For the text-containing cell, return its midpoint in [x, y] coordinate format. 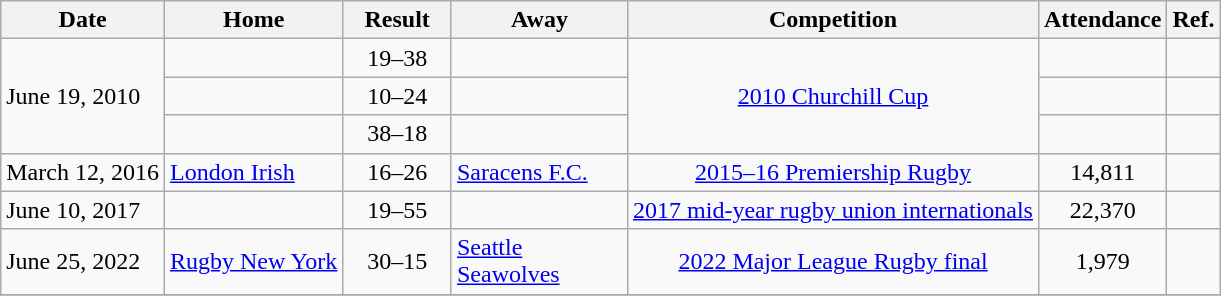
March 12, 2016 [83, 172]
Home [253, 20]
Seattle Seawolves [539, 262]
June 19, 2010 [83, 96]
16–26 [398, 172]
1,979 [1102, 262]
2010 Churchill Cup [834, 96]
30–15 [398, 262]
Away [539, 20]
22,370 [1102, 210]
Saracens F.C. [539, 172]
2015–16 Premiership Rugby [834, 172]
June 25, 2022 [83, 262]
Date [83, 20]
Competition [834, 20]
Result [398, 20]
19–55 [398, 210]
Ref. [1194, 20]
19–38 [398, 58]
London Irish [253, 172]
2022 Major League Rugby final [834, 262]
10–24 [398, 96]
38–18 [398, 134]
Rugby New York [253, 262]
2017 mid-year rugby union internationals [834, 210]
June 10, 2017 [83, 210]
14,811 [1102, 172]
Attendance [1102, 20]
